Detect which cell encompasses the target text, then output its (X, Y) center coordinate. 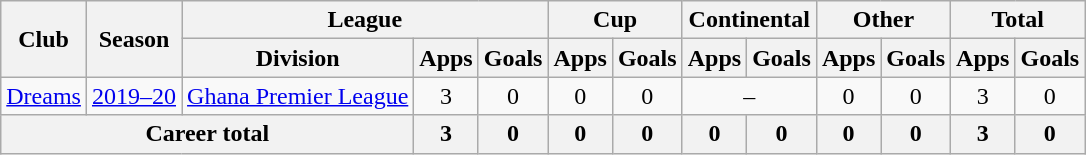
League (365, 20)
Other (883, 20)
Dreams (44, 96)
– (749, 96)
2019–20 (134, 96)
Ghana Premier League (298, 96)
Division (298, 58)
Career total (208, 134)
Continental (749, 20)
Cup (615, 20)
Club (44, 39)
Season (134, 39)
Total (1018, 20)
